Provide the [x, y] coordinate of the cell's center where the given text is located.  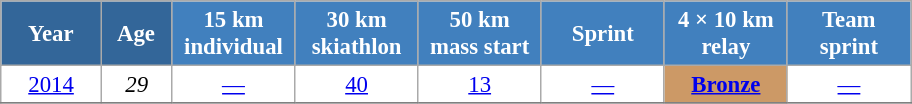
2014 [52, 85]
30 km skiathlon [356, 34]
15 km individual [234, 34]
Sprint [602, 34]
Year [52, 34]
50 km mass start [480, 34]
13 [480, 85]
4 × 10 km relay [726, 34]
Bronze [726, 85]
40 [356, 85]
29 [136, 85]
Team sprint [848, 34]
Age [136, 34]
